Extract the [x, y] coordinate from the center of the cell holding the provided text.  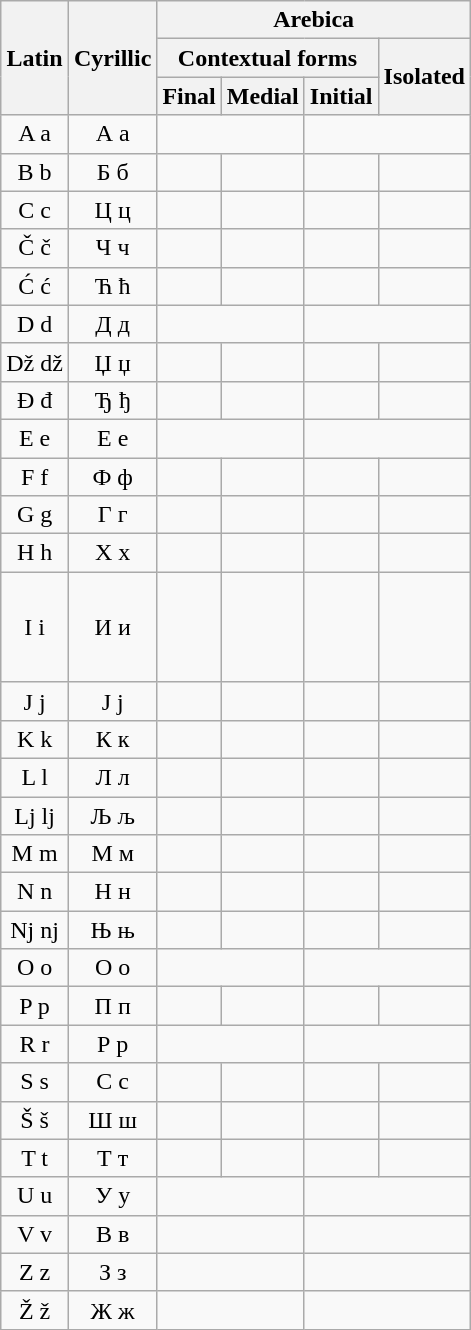
Ћ ћ [112, 286]
Cyrillic [112, 58]
Г г [112, 515]
G g [35, 515]
Ž ž [35, 1310]
М м [112, 854]
N n [35, 892]
Initial [341, 96]
Contextual forms [268, 58]
Ж ж [112, 1310]
В в [112, 1234]
Н н [112, 892]
Р р [112, 1044]
C c [35, 210]
S s [35, 1082]
Nj nj [35, 930]
Л л [112, 778]
У у [112, 1196]
E e [35, 438]
Š š [35, 1120]
A a [35, 134]
Ц ц [112, 210]
O o [35, 968]
Medial [262, 96]
Б б [112, 172]
Т т [112, 1158]
Final [189, 96]
Д д [112, 324]
Isolated [424, 77]
П п [112, 1006]
F f [35, 477]
Latin [35, 58]
P p [35, 1006]
Ф ф [112, 477]
К к [112, 739]
Џ џ [112, 362]
А а [112, 134]
Đ đ [35, 400]
Z z [35, 1272]
Ч ч [112, 248]
B b [35, 172]
Ć ć [35, 286]
T t [35, 1158]
D d [35, 324]
Arebica [314, 20]
I i [35, 628]
K k [35, 739]
Њ њ [112, 930]
Х х [112, 553]
И и [112, 628]
M m [35, 854]
С с [112, 1082]
Ђ ђ [112, 400]
З з [112, 1272]
R r [35, 1044]
Dž dž [35, 362]
J j [35, 701]
L l [35, 778]
Č č [35, 248]
Lj lj [35, 816]
Ј ј [112, 701]
О о [112, 968]
U u [35, 1196]
Ш ш [112, 1120]
Љ љ [112, 816]
Е е [112, 438]
V v [35, 1234]
H h [35, 553]
